Return the (X, Y) coordinate for the center point of the cell that contains the specified text.  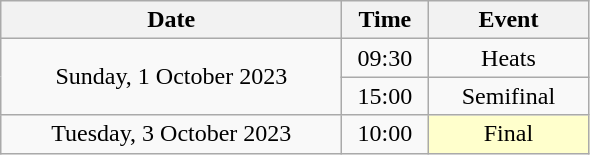
Semifinal (508, 96)
10:00 (385, 134)
Final (508, 134)
Event (508, 20)
Tuesday, 3 October 2023 (172, 134)
Date (172, 20)
Heats (508, 58)
Time (385, 20)
15:00 (385, 96)
Sunday, 1 October 2023 (172, 77)
09:30 (385, 58)
